Identify which cell holds the provided text, then report its (X, Y) central coordinate. 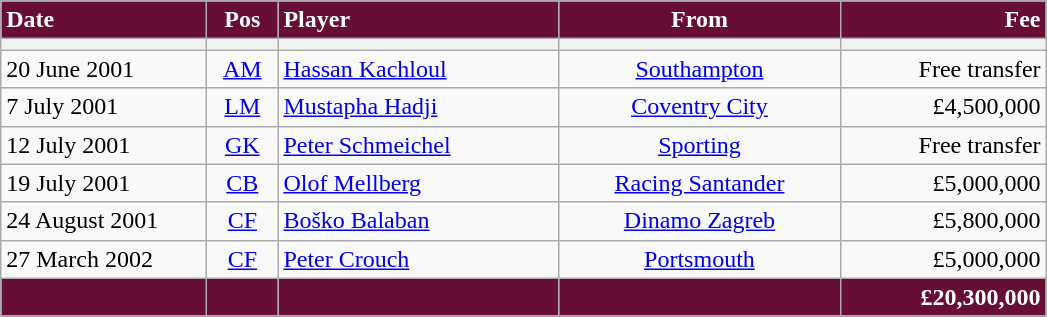
20 June 2001 (104, 69)
Racing Santander (700, 183)
Portsmouth (700, 259)
7 July 2001 (104, 107)
LM (242, 107)
Olof Mellberg (418, 183)
Sporting (700, 145)
Mustapha Hadji (418, 107)
Peter Crouch (418, 259)
19 July 2001 (104, 183)
AM (242, 69)
24 August 2001 (104, 221)
Boško Balaban (418, 221)
CB (242, 183)
Fee (943, 20)
£20,300,000 (943, 297)
12 July 2001 (104, 145)
Hassan Kachloul (418, 69)
Player (418, 20)
Southampton (700, 69)
Coventry City (700, 107)
27 March 2002 (104, 259)
From (700, 20)
GK (242, 145)
Dinamo Zagreb (700, 221)
Date (104, 20)
Peter Schmeichel (418, 145)
Pos (242, 20)
£4,500,000 (943, 107)
£5,800,000 (943, 221)
